Return (x, y) of the center of cell containing provided text 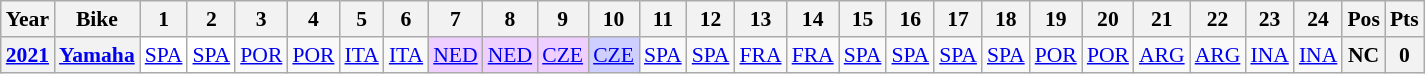
7 (455, 19)
17 (958, 19)
4 (313, 19)
13 (760, 19)
3 (261, 19)
5 (361, 19)
Pos (1364, 19)
2 (211, 19)
11 (663, 19)
Year (28, 19)
21 (1162, 19)
0 (1404, 55)
1 (164, 19)
20 (1108, 19)
6 (406, 19)
18 (1006, 19)
Pts (1404, 19)
16 (910, 19)
12 (711, 19)
8 (510, 19)
23 (1269, 19)
15 (863, 19)
19 (1056, 19)
22 (1218, 19)
Yamaha (97, 55)
9 (562, 19)
14 (813, 19)
2021 (28, 55)
10 (614, 19)
NC (1364, 55)
Bike (97, 19)
24 (1318, 19)
